Find where the given text appears and provide that cell's center as (X, Y) coordinate. 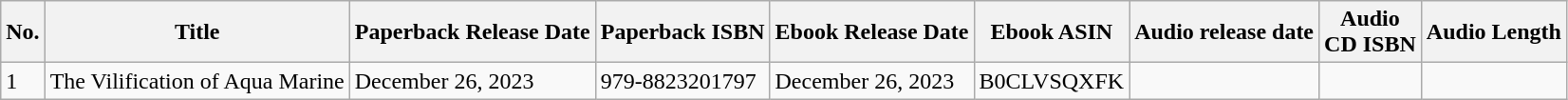
B0CLVSQXFK (1052, 81)
Ebook Release Date (871, 32)
Paperback ISBN (682, 32)
979-8823201797 (682, 81)
Audio Length (1494, 32)
Ebook ASIN (1052, 32)
AudioCD ISBN (1371, 32)
No. (23, 32)
Audio release date (1224, 32)
The Vilification of Aqua Marine (197, 81)
Paperback Release Date (473, 32)
1 (23, 81)
Title (197, 32)
